Pinpoint the cell where the given text exists, returning its [X, Y] midpoint coordinate. 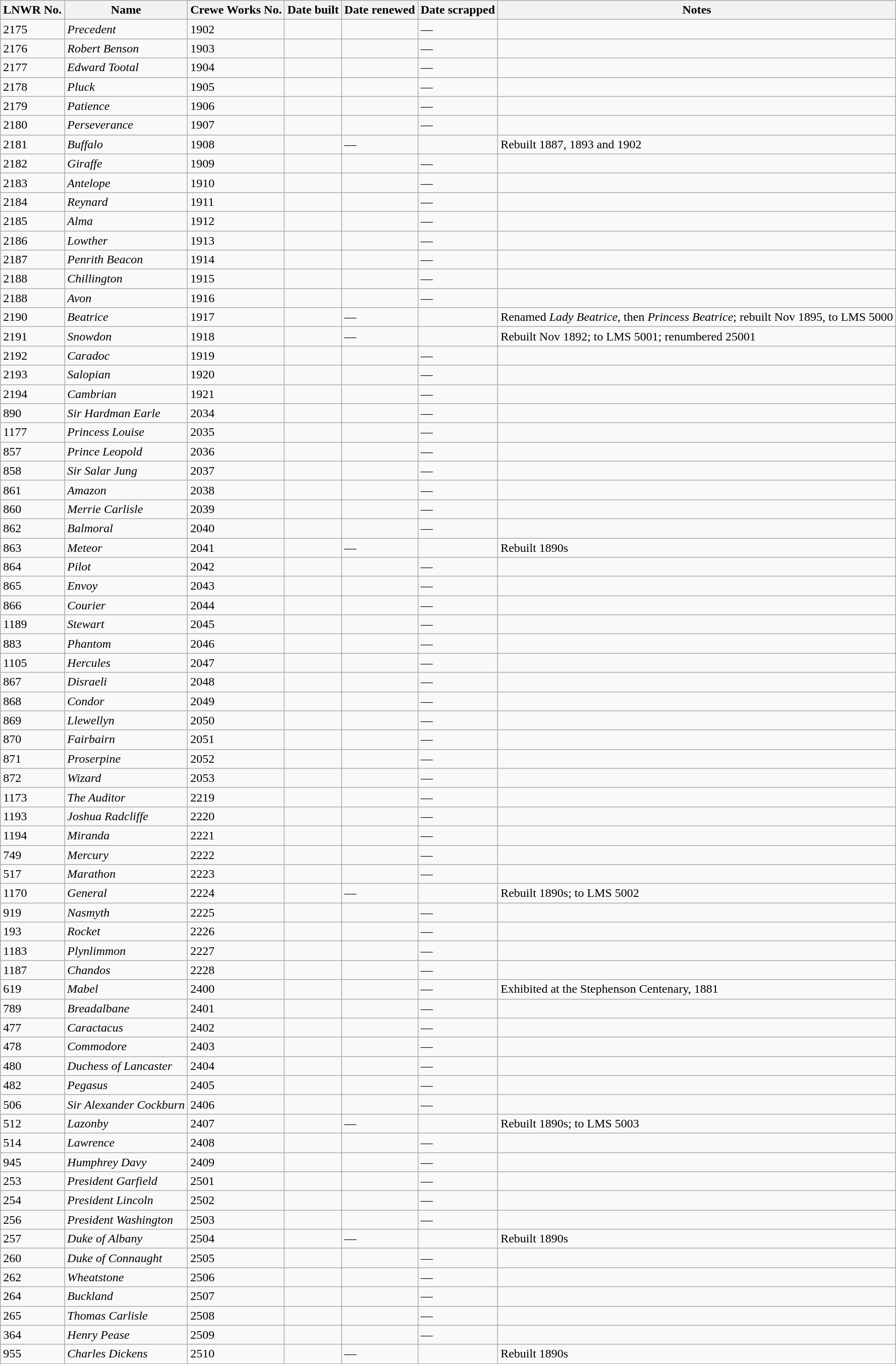
Breadalbane [126, 1008]
Date built [313, 10]
2042 [236, 567]
2040 [236, 528]
Pluck [126, 87]
2048 [236, 682]
2222 [236, 855]
364 [32, 1335]
260 [32, 1258]
749 [32, 855]
1902 [236, 29]
869 [32, 720]
Buffalo [126, 144]
861 [32, 490]
2219 [236, 797]
2034 [236, 413]
2506 [236, 1277]
Lazonby [126, 1123]
Charles Dickens [126, 1354]
2505 [236, 1258]
955 [32, 1354]
Perseverance [126, 125]
Caractacus [126, 1028]
Wheatstone [126, 1277]
Llewellyn [126, 720]
Rocket [126, 932]
Rebuilt 1890s; to LMS 5003 [697, 1123]
517 [32, 874]
254 [32, 1201]
2502 [236, 1201]
2509 [236, 1335]
The Auditor [126, 797]
2176 [32, 48]
868 [32, 701]
Prince Leopold [126, 451]
870 [32, 740]
2406 [236, 1104]
2036 [236, 451]
Crewe Works No. [236, 10]
1918 [236, 336]
Cambrian [126, 394]
2508 [236, 1316]
Disraeli [126, 682]
Joshua Radcliffe [126, 816]
Meteor [126, 547]
2186 [32, 241]
858 [32, 471]
1173 [32, 797]
Duke of Albany [126, 1239]
1910 [236, 183]
Proserpine [126, 759]
865 [32, 586]
Fairbairn [126, 740]
President Lincoln [126, 1201]
2175 [32, 29]
1916 [236, 298]
2225 [236, 913]
Reynard [126, 202]
867 [32, 682]
2407 [236, 1123]
512 [32, 1123]
478 [32, 1047]
2179 [32, 106]
883 [32, 644]
Edward Tootal [126, 68]
Envoy [126, 586]
2181 [32, 144]
Marathon [126, 874]
1919 [236, 356]
2507 [236, 1296]
2050 [236, 720]
1183 [32, 951]
477 [32, 1028]
2045 [236, 624]
2047 [236, 663]
Exhibited at the Stephenson Centenary, 1881 [697, 989]
2038 [236, 490]
Amazon [126, 490]
Miranda [126, 835]
Name [126, 10]
2224 [236, 893]
2408 [236, 1143]
Commodore [126, 1047]
2192 [32, 356]
Nasmyth [126, 913]
2193 [32, 375]
257 [32, 1239]
864 [32, 567]
506 [32, 1104]
1905 [236, 87]
Sir Salar Jung [126, 471]
2039 [236, 509]
Duke of Connaught [126, 1258]
866 [32, 605]
265 [32, 1316]
1193 [32, 816]
Lowther [126, 241]
2052 [236, 759]
Pegasus [126, 1085]
1917 [236, 317]
2182 [32, 163]
262 [32, 1277]
Buckland [126, 1296]
2049 [236, 701]
1187 [32, 970]
Renamed Lady Beatrice, then Princess Beatrice; rebuilt Nov 1895, to LMS 5000 [697, 317]
Mercury [126, 855]
1904 [236, 68]
Avon [126, 298]
256 [32, 1220]
Rebuilt 1890s; to LMS 5002 [697, 893]
Chillington [126, 279]
482 [32, 1085]
Sir Alexander Cockburn [126, 1104]
2220 [236, 816]
2037 [236, 471]
1913 [236, 241]
2185 [32, 221]
2400 [236, 989]
Date scrapped [458, 10]
Pilot [126, 567]
1908 [236, 144]
1914 [236, 260]
2510 [236, 1354]
2177 [32, 68]
2180 [32, 125]
Henry Pease [126, 1335]
1194 [32, 835]
2405 [236, 1085]
514 [32, 1143]
2401 [236, 1008]
2223 [236, 874]
Penrith Beacon [126, 260]
871 [32, 759]
2187 [32, 260]
1911 [236, 202]
2501 [236, 1181]
2051 [236, 740]
789 [32, 1008]
2504 [236, 1239]
Antelope [126, 183]
Beatrice [126, 317]
Hercules [126, 663]
2227 [236, 951]
2228 [236, 970]
2409 [236, 1162]
2221 [236, 835]
857 [32, 451]
863 [32, 547]
2053 [236, 778]
Mabel [126, 989]
Snowdon [126, 336]
Salopian [126, 375]
619 [32, 989]
Caradoc [126, 356]
2041 [236, 547]
264 [32, 1296]
2503 [236, 1220]
Alma [126, 221]
1915 [236, 279]
Condor [126, 701]
Rebuilt 1887, 1893 and 1902 [697, 144]
Phantom [126, 644]
Balmoral [126, 528]
1912 [236, 221]
2043 [236, 586]
Wizard [126, 778]
Chandos [126, 970]
2183 [32, 183]
2404 [236, 1066]
860 [32, 509]
Date renewed [379, 10]
862 [32, 528]
2178 [32, 87]
919 [32, 913]
1907 [236, 125]
480 [32, 1066]
890 [32, 413]
2044 [236, 605]
945 [32, 1162]
Duchess of Lancaster [126, 1066]
President Garfield [126, 1181]
1903 [236, 48]
1105 [32, 663]
2191 [32, 336]
1906 [236, 106]
253 [32, 1181]
Robert Benson [126, 48]
Patience [126, 106]
2402 [236, 1028]
Precedent [126, 29]
2190 [32, 317]
Thomas Carlisle [126, 1316]
Princess Louise [126, 432]
Lawrence [126, 1143]
1170 [32, 893]
Merrie Carlisle [126, 509]
193 [32, 932]
1189 [32, 624]
872 [32, 778]
Humphrey Davy [126, 1162]
1920 [236, 375]
2046 [236, 644]
Sir Hardman Earle [126, 413]
Notes [697, 10]
Rebuilt Nov 1892; to LMS 5001; renumbered 25001 [697, 336]
1909 [236, 163]
2184 [32, 202]
1921 [236, 394]
1177 [32, 432]
Stewart [126, 624]
Plynlimmon [126, 951]
President Washington [126, 1220]
2035 [236, 432]
Giraffe [126, 163]
2226 [236, 932]
2194 [32, 394]
Courier [126, 605]
General [126, 893]
2403 [236, 1047]
LNWR No. [32, 10]
